Identify which cell holds the provided text, then report its [X, Y] central coordinate. 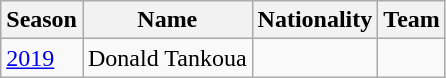
Donald Tankoua [167, 58]
Nationality [315, 20]
Team [412, 20]
Name [167, 20]
Season [42, 20]
2019 [42, 58]
